Scan for the cell matching the given text and deliver its (X, Y) coordinate at center. 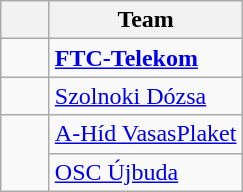
OSC Újbuda (146, 172)
Team (146, 20)
FTC-Telekom (146, 58)
Szolnoki Dózsa (146, 96)
A-Híd VasasPlaket (146, 134)
